Provide the (X, Y) coordinate of the cell's center where the given text is located.  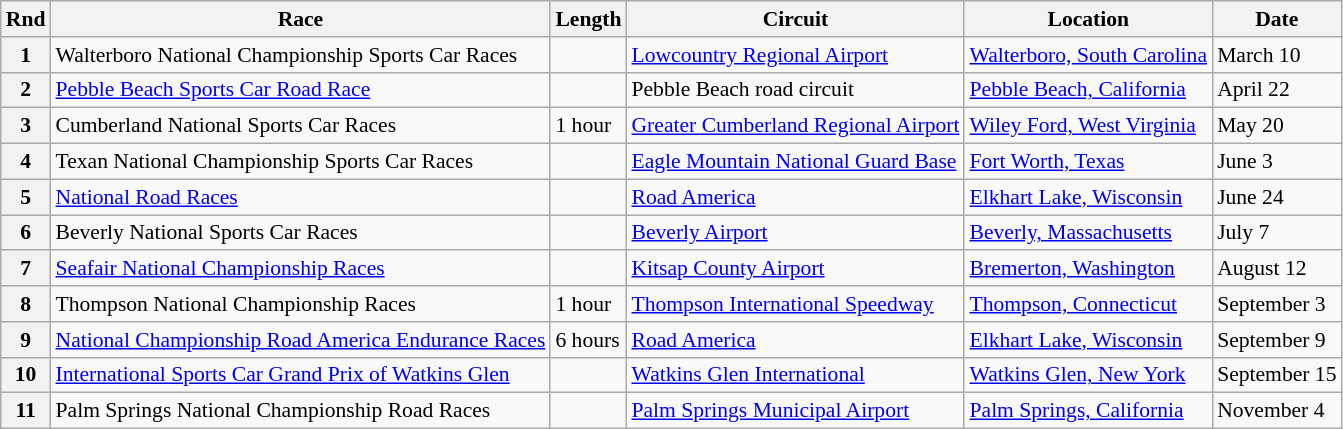
Location (1088, 19)
Length (588, 19)
Palm Springs Municipal Airport (795, 411)
Race (300, 19)
6 hours (588, 340)
Thompson National Championship Races (300, 304)
Pebble Beach, California (1088, 90)
Thompson International Speedway (795, 304)
Kitsap County Airport (795, 269)
September 3 (1276, 304)
Texan National Championship Sports Car Races (300, 162)
10 (26, 375)
September 15 (1276, 375)
11 (26, 411)
Lowcountry Regional Airport (795, 55)
July 7 (1276, 233)
Beverly National Sports Car Races (300, 233)
6 (26, 233)
August 12 (1276, 269)
5 (26, 197)
Rnd (26, 19)
September 9 (1276, 340)
Watkins Glen International (795, 375)
Pebble Beach Sports Car Road Race (300, 90)
3 (26, 126)
June 24 (1276, 197)
March 10 (1276, 55)
April 22 (1276, 90)
8 (26, 304)
Circuit (795, 19)
Seafair National Championship Races (300, 269)
Palm Springs National Championship Road Races (300, 411)
Walterboro, South Carolina (1088, 55)
9 (26, 340)
Fort Worth, Texas (1088, 162)
International Sports Car Grand Prix of Watkins Glen (300, 375)
National Championship Road America Endurance Races (300, 340)
7 (26, 269)
May 20 (1276, 126)
Pebble Beach road circuit (795, 90)
November 4 (1276, 411)
Beverly, Massachusetts (1088, 233)
Palm Springs, California (1088, 411)
1 (26, 55)
Date (1276, 19)
National Road Races (300, 197)
Walterboro National Championship Sports Car Races (300, 55)
Bremerton, Washington (1088, 269)
Beverly Airport (795, 233)
2 (26, 90)
Thompson, Connecticut (1088, 304)
Wiley Ford, West Virginia (1088, 126)
June 3 (1276, 162)
Greater Cumberland Regional Airport (795, 126)
4 (26, 162)
Eagle Mountain National Guard Base (795, 162)
Cumberland National Sports Car Races (300, 126)
Watkins Glen, New York (1088, 375)
